Find where the given text appears and provide that cell's center as (X, Y) coordinate. 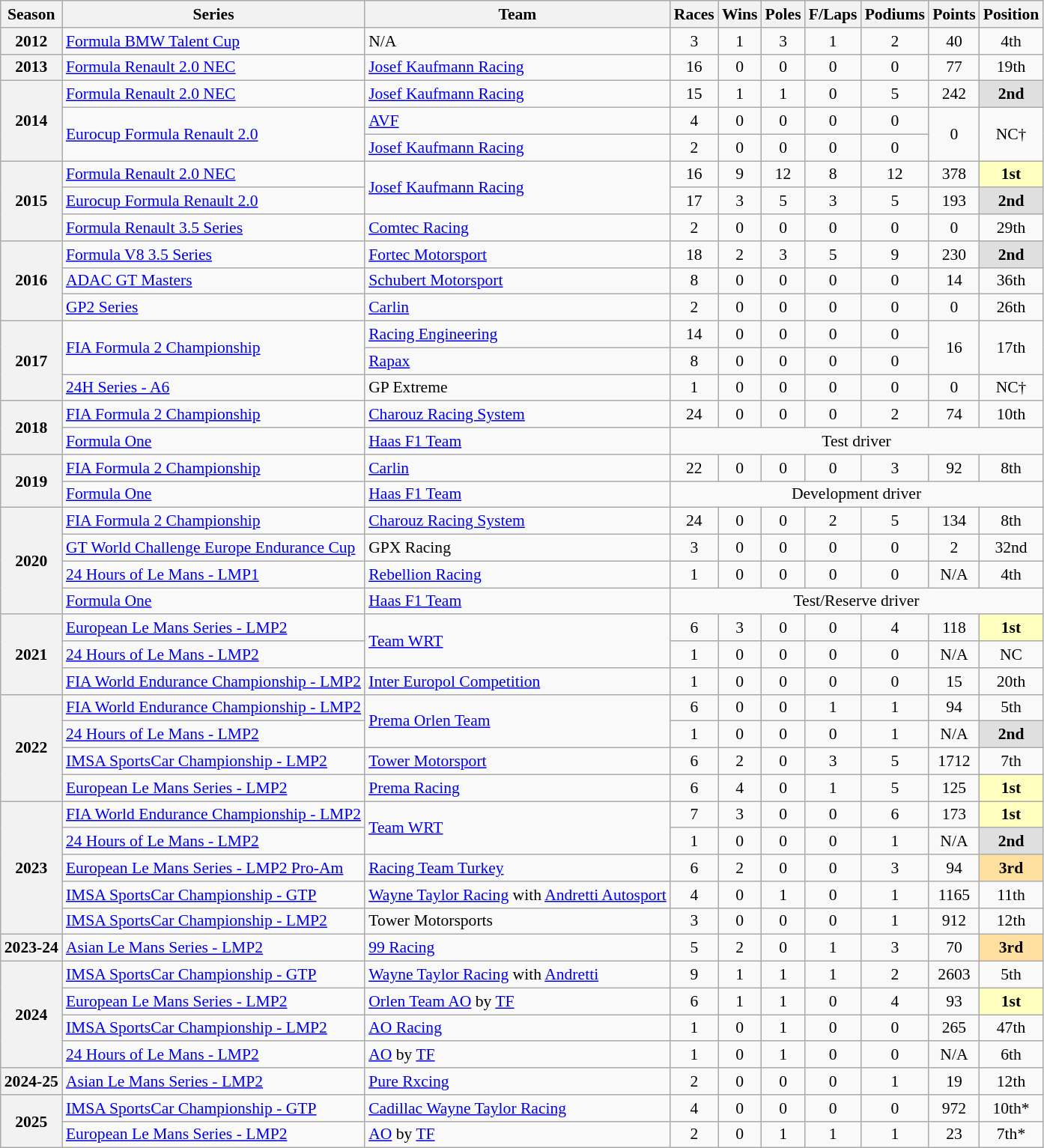
18 (694, 255)
ADAC GT Masters (213, 281)
Orlen Team AO by TF (518, 1001)
17 (694, 201)
36th (1011, 281)
972 (954, 1108)
26th (1011, 308)
74 (954, 415)
40 (954, 41)
GT World Challenge Europe Endurance Cup (213, 548)
6th (1011, 1055)
GP2 Series (213, 308)
Fortec Motorsport (518, 255)
Prema Racing (518, 788)
2025 (31, 1122)
2018 (31, 428)
912 (954, 921)
F/Laps (833, 14)
Test/Reserve driver (857, 601)
2022 (31, 747)
2017 (31, 361)
47th (1011, 1028)
10th* (1011, 1108)
77 (954, 67)
Development driver (857, 494)
Points (954, 14)
Tower Motorsports (518, 921)
20th (1011, 681)
2024-25 (31, 1081)
230 (954, 255)
Races (694, 14)
Racing Engineering (518, 335)
22 (694, 468)
2603 (954, 975)
AVF (518, 121)
Formula V8 3.5 Series (213, 255)
2023-24 (31, 948)
1712 (954, 762)
11th (1011, 895)
Wayne Taylor Racing with Andretti (518, 975)
173 (954, 815)
Rebellion Racing (518, 574)
2020 (31, 561)
24 Hours of Le Mans - LMP1 (213, 574)
193 (954, 201)
Podiums (896, 14)
2019 (31, 481)
2013 (31, 67)
Team (518, 14)
Tower Motorsport (518, 762)
Pure Rxcing (518, 1081)
7th (1011, 762)
Prema Orlen Team (518, 720)
10th (1011, 415)
19th (1011, 67)
265 (954, 1028)
2021 (31, 655)
23 (954, 1135)
Formula BMW Talent Cup (213, 41)
Test driver (857, 441)
2015 (31, 201)
Series (213, 14)
Schubert Motorsport (518, 281)
2024 (31, 1015)
Season (31, 14)
7th* (1011, 1135)
AO Racing (518, 1028)
1165 (954, 895)
Comtec Racing (518, 228)
93 (954, 1001)
NC (1011, 655)
2016 (31, 282)
242 (954, 94)
Poles (783, 14)
European Le Mans Series - LMP2 Pro-Am (213, 868)
2014 (31, 121)
92 (954, 468)
Rapax (518, 361)
Wayne Taylor Racing with Andretti Autosport (518, 895)
99 Racing (518, 948)
Inter Europol Competition (518, 681)
Cadillac Wayne Taylor Racing (518, 1108)
GP Extreme (518, 388)
134 (954, 521)
2012 (31, 41)
32nd (1011, 548)
24H Series - A6 (213, 388)
Formula Renault 3.5 Series (213, 228)
7 (694, 815)
Racing Team Turkey (518, 868)
Wins (740, 14)
GPX Racing (518, 548)
2023 (31, 868)
17th (1011, 347)
29th (1011, 228)
Position (1011, 14)
125 (954, 788)
70 (954, 948)
118 (954, 628)
19 (954, 1081)
378 (954, 174)
